Return the (X, Y) coordinate for the center point of the cell that contains the specified text.  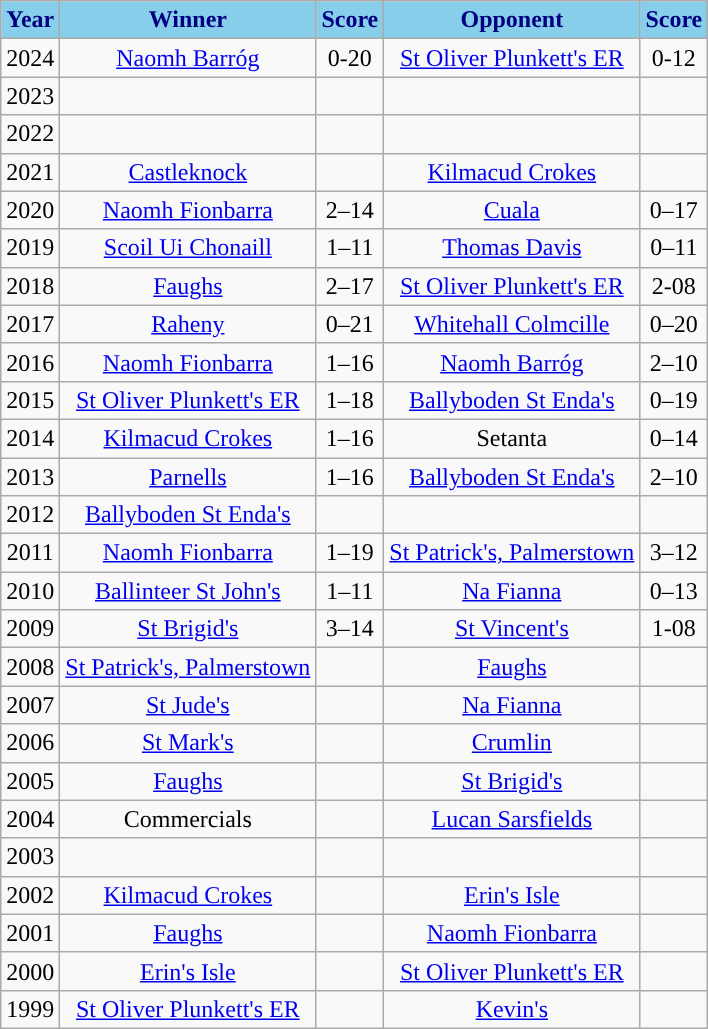
2011 (30, 553)
2006 (30, 743)
0–13 (674, 591)
2013 (30, 477)
1–19 (350, 553)
2003 (30, 857)
2-08 (674, 286)
Raheny (188, 324)
Castleknock (188, 172)
2024 (30, 58)
2004 (30, 819)
0–11 (674, 248)
Scoil Ui Chonaill (188, 248)
2–17 (350, 286)
2015 (30, 400)
2–14 (350, 210)
2016 (30, 362)
Winner (188, 20)
3–14 (350, 629)
Whitehall Colmcille (512, 324)
Thomas Davis (512, 248)
Ballinteer St John's (188, 591)
2009 (30, 629)
Lucan Sarsfields (512, 819)
2020 (30, 210)
St Mark's (188, 743)
St Jude's (188, 705)
2012 (30, 515)
2008 (30, 667)
Cuala (512, 210)
0–21 (350, 324)
2022 (30, 134)
0-12 (674, 58)
0–14 (674, 438)
Commercials (188, 819)
Setanta (512, 438)
Kevin's (512, 1009)
2010 (30, 591)
1–18 (350, 400)
2017 (30, 324)
2001 (30, 933)
2023 (30, 96)
Opponent (512, 20)
1-08 (674, 629)
0–20 (674, 324)
Parnells (188, 477)
2005 (30, 781)
2021 (30, 172)
1999 (30, 1009)
Crumlin (512, 743)
0–19 (674, 400)
St Vincent's (512, 629)
2014 (30, 438)
Year (30, 20)
2018 (30, 286)
2002 (30, 895)
0-20 (350, 58)
2019 (30, 248)
2000 (30, 971)
0–17 (674, 210)
3–12 (674, 553)
2007 (30, 705)
